Capture the cell that displays the provided text and extract its (x, y) central coordinate. 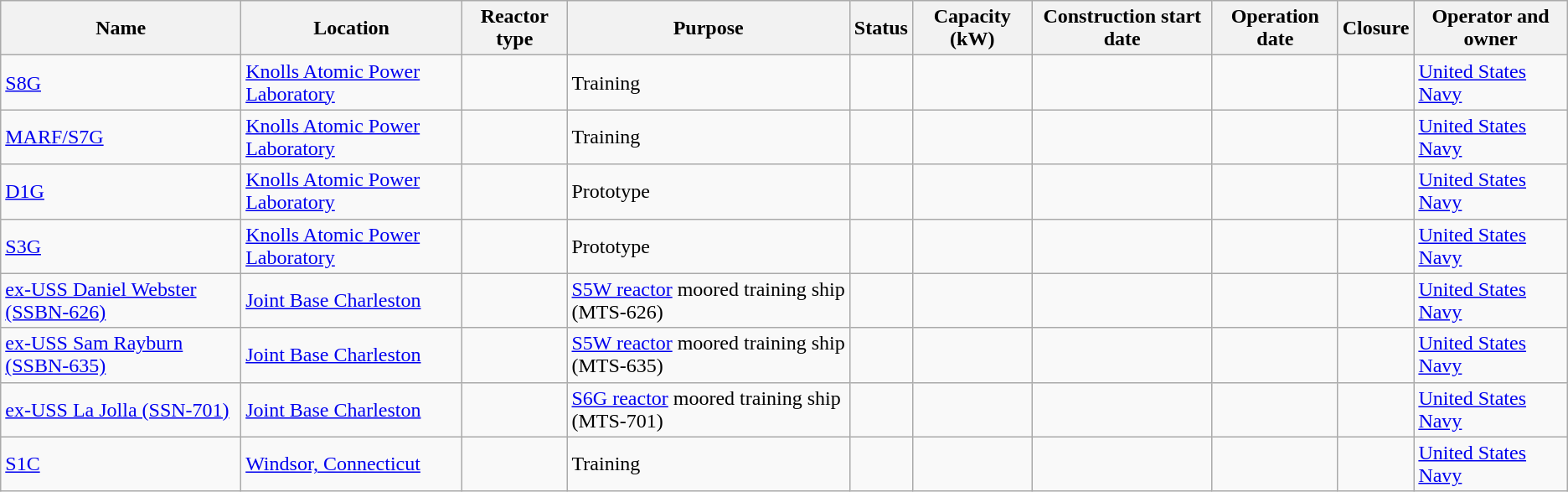
Name (121, 28)
Closure (1375, 28)
Windsor, Connecticut (352, 464)
Operator and owner (1491, 28)
ex-USS La Jolla (SSN-701) (121, 409)
ex-USS Sam Rayburn (SSBN-635) (121, 355)
Reactor type (514, 28)
D1G (121, 191)
S3G (121, 246)
ex-USS Daniel Webster (SSBN-626) (121, 300)
Purpose (709, 28)
S5W reactor moored training ship (MTS-635) (709, 355)
S6G reactor moored training ship (MTS-701) (709, 409)
S8G (121, 82)
S1C (121, 464)
S5W reactor moored training ship (MTS-626) (709, 300)
Operation date (1275, 28)
Capacity (kW) (972, 28)
MARF/S7G (121, 137)
Status (881, 28)
Construction start date (1122, 28)
Location (352, 28)
